Search for the cell housing the specified text and yield its (X, Y) center coordinate. 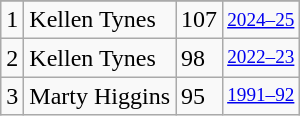
2022–23 (261, 58)
Marty Higgins (100, 96)
98 (200, 58)
2 (12, 58)
2024–25 (261, 20)
95 (200, 96)
1991–92 (261, 96)
1 (12, 20)
107 (200, 20)
3 (12, 96)
